Provide the [X, Y] coordinate of the cell's center where the given text is located.  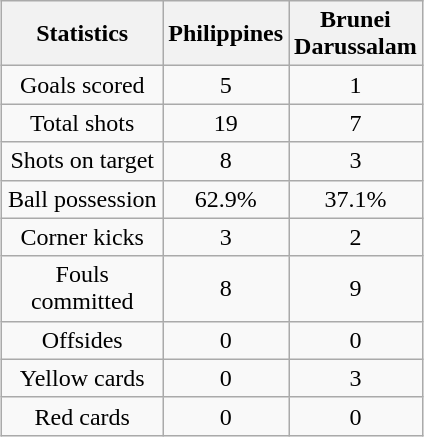
19 [226, 123]
7 [356, 123]
1 [356, 85]
2 [356, 237]
Goals scored [82, 85]
Red cards [82, 416]
Ball possession [82, 199]
Statistics [82, 34]
Corner kicks [82, 237]
Total shots [82, 123]
62.9% [226, 199]
Offsides [82, 340]
Yellow cards [82, 378]
Fouls committed [82, 288]
37.1% [356, 199]
Brunei Darussalam [356, 34]
Philippines [226, 34]
5 [226, 85]
Shots on target [82, 161]
9 [356, 288]
